Search for the cell housing the specified text and yield its [X, Y] center coordinate. 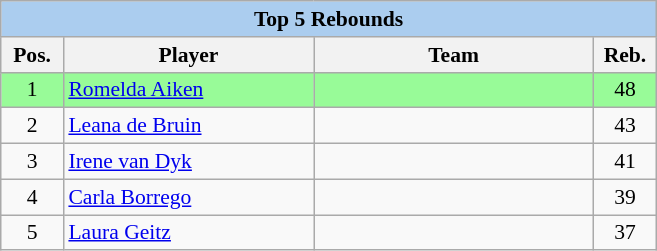
1 [32, 90]
37 [626, 233]
Reb. [626, 55]
5 [32, 233]
41 [626, 162]
Pos. [32, 55]
Carla Borrego [188, 197]
2 [32, 126]
39 [626, 197]
Top 5 Rebounds [329, 19]
Team [454, 55]
Player [188, 55]
Leana de Bruin [188, 126]
43 [626, 126]
Laura Geitz [188, 233]
3 [32, 162]
4 [32, 197]
48 [626, 90]
Irene van Dyk [188, 162]
Romelda Aiken [188, 90]
